Search for the cell housing the specified text and yield its [x, y] center coordinate. 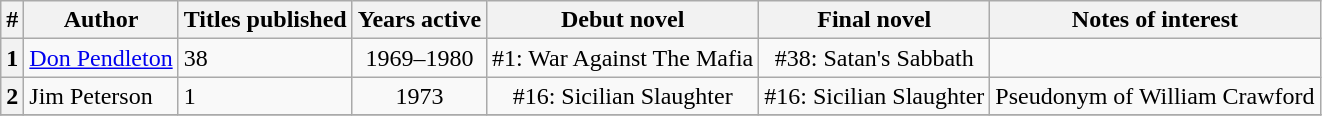
#1: War Against The Mafia [623, 58]
Pseudonym of William Crawford [1155, 96]
2 [12, 96]
#38: Satan's Sabbath [874, 58]
Notes of interest [1155, 20]
Don Pendleton [101, 58]
Titles published [265, 20]
1969–1980 [419, 58]
Years active [419, 20]
# [12, 20]
1973 [419, 96]
38 [265, 58]
Debut novel [623, 20]
Author [101, 20]
Jim Peterson [101, 96]
Final novel [874, 20]
